Provide the (X, Y) coordinate of the cell's center where the given text is located.  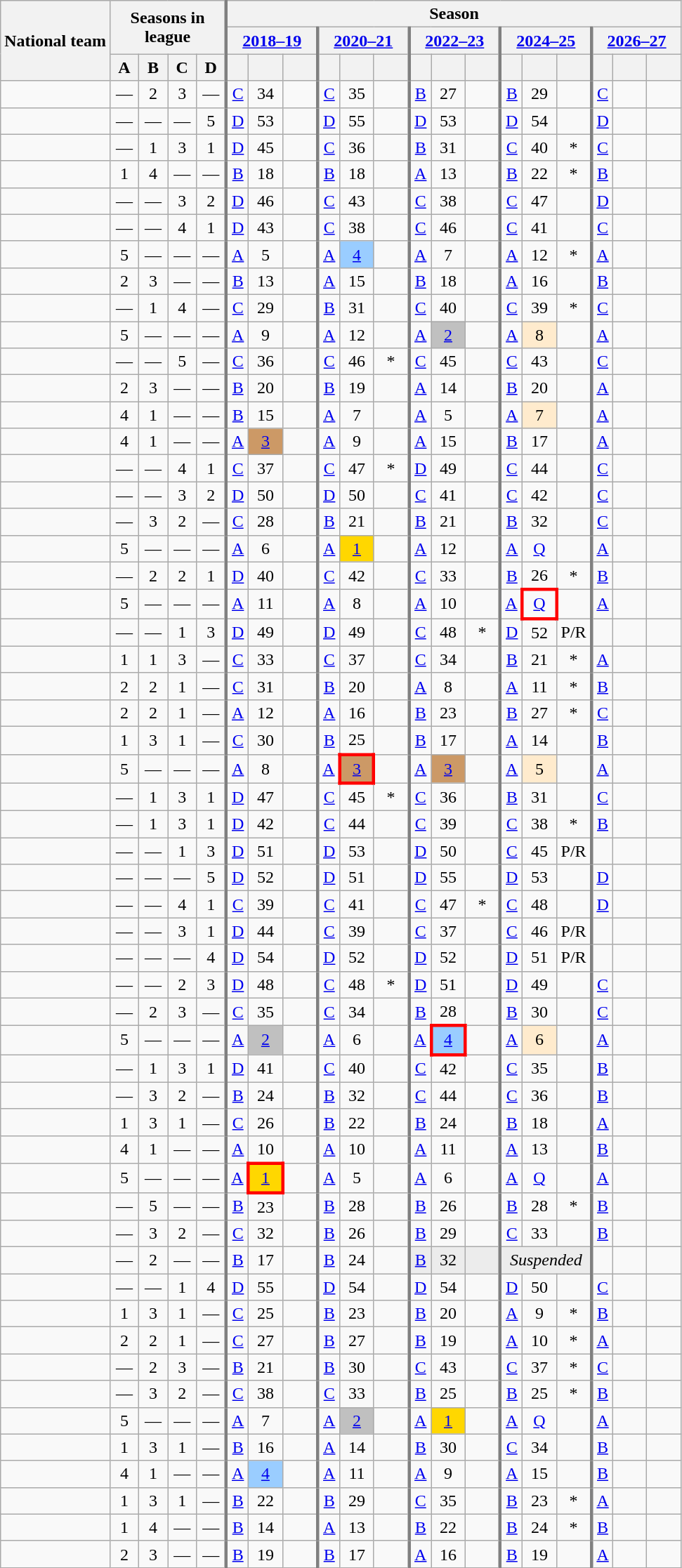
Suspended (546, 1260)
2022–23 (454, 41)
2026–27 (636, 41)
2024–25 (546, 41)
2018–19 (272, 41)
Seasons in league (168, 27)
National team (55, 41)
Season (454, 14)
2020–21 (363, 41)
